Identify which cell holds the provided text, then report its [x, y] central coordinate. 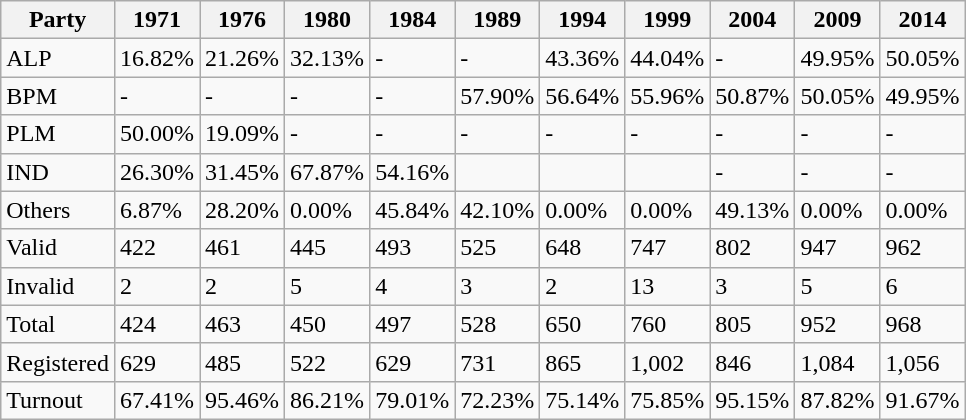
650 [582, 324]
BPM [58, 96]
32.13% [328, 58]
Others [58, 210]
424 [156, 324]
42.10% [498, 210]
IND [58, 172]
1980 [328, 20]
Registered [58, 362]
2009 [838, 20]
Invalid [58, 286]
485 [242, 362]
1,002 [668, 362]
445 [328, 248]
1999 [668, 20]
86.21% [328, 400]
Party [58, 20]
2004 [752, 20]
528 [498, 324]
962 [922, 248]
45.84% [412, 210]
55.96% [668, 96]
75.85% [668, 400]
947 [838, 248]
1976 [242, 20]
43.36% [582, 58]
493 [412, 248]
6.87% [156, 210]
525 [498, 248]
952 [838, 324]
2014 [922, 20]
19.09% [242, 134]
49.13% [752, 210]
21.26% [242, 58]
91.67% [922, 400]
67.41% [156, 400]
747 [668, 248]
1,084 [838, 362]
968 [922, 324]
95.15% [752, 400]
1,056 [922, 362]
4 [412, 286]
1989 [498, 20]
PLM [58, 134]
522 [328, 362]
Total [58, 324]
1984 [412, 20]
95.46% [242, 400]
461 [242, 248]
26.30% [156, 172]
805 [752, 324]
72.23% [498, 400]
ALP [58, 58]
497 [412, 324]
463 [242, 324]
865 [582, 362]
422 [156, 248]
731 [498, 362]
79.01% [412, 400]
50.00% [156, 134]
67.87% [328, 172]
846 [752, 362]
54.16% [412, 172]
57.90% [498, 96]
13 [668, 286]
1971 [156, 20]
Turnout [58, 400]
31.45% [242, 172]
6 [922, 286]
75.14% [582, 400]
44.04% [668, 58]
87.82% [838, 400]
1994 [582, 20]
802 [752, 248]
450 [328, 324]
760 [668, 324]
Valid [58, 248]
50.87% [752, 96]
16.82% [156, 58]
56.64% [582, 96]
28.20% [242, 210]
648 [582, 248]
